Output the (X, Y) coordinate of the center of the cell containing the given text.  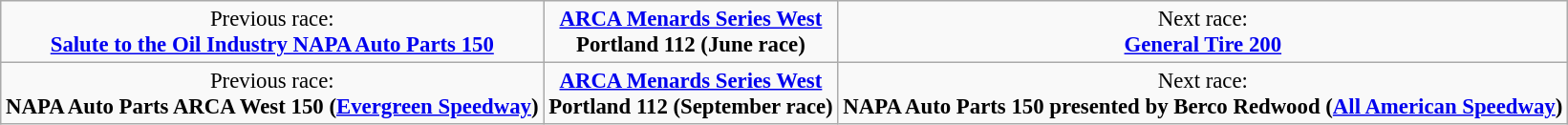
Previous race: NAPA Auto Parts ARCA West 150 (Evergreen Speedway) (272, 94)
Next race: NAPA Auto Parts 150 presented by Berco Redwood (All American Speedway) (1203, 94)
ARCA Menards Series West Portland 112 (September race) (691, 94)
ARCA Menards Series West Portland 112 (June race) (691, 32)
Next race: General Tire 200 (1203, 32)
Previous race: Salute to the Oil Industry NAPA Auto Parts 150 (272, 32)
